Output the (x, y) coordinate of the center of the cell containing the given text.  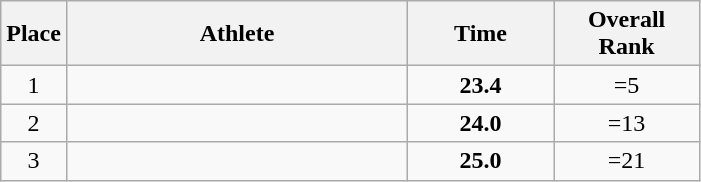
25.0 (481, 161)
Athlete (236, 34)
=13 (627, 123)
1 (34, 85)
Place (34, 34)
24.0 (481, 123)
2 (34, 123)
3 (34, 161)
Overall Rank (627, 34)
=21 (627, 161)
=5 (627, 85)
23.4 (481, 85)
Time (481, 34)
